Identify which cell holds the provided text, then report its [x, y] central coordinate. 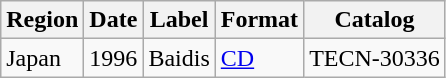
Format [259, 20]
CD [259, 58]
Region [42, 20]
Label [179, 20]
Date [114, 20]
Baidis [179, 58]
TECN-30336 [375, 58]
Japan [42, 58]
Catalog [375, 20]
1996 [114, 58]
